Output the (X, Y) coordinate of the center of the cell containing the given text.  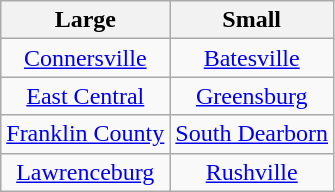
Greensburg (252, 96)
East Central (86, 96)
Rushville (252, 172)
Batesville (252, 58)
Lawrenceburg (86, 172)
Franklin County (86, 134)
South Dearborn (252, 134)
Connersville (86, 58)
Large (86, 20)
Small (252, 20)
